Return the (X, Y) coordinate for the center point of the cell that contains the specified text.  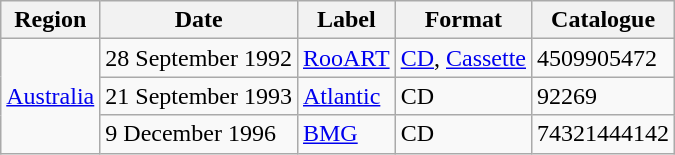
4509905472 (604, 58)
Catalogue (604, 20)
Date (199, 20)
Australia (50, 96)
74321444142 (604, 134)
Label (346, 20)
RooART (346, 58)
92269 (604, 96)
21 September 1993 (199, 96)
Atlantic (346, 96)
28 September 1992 (199, 58)
CD, Cassette (463, 58)
BMG (346, 134)
9 December 1996 (199, 134)
Format (463, 20)
Region (50, 20)
